Return the [X, Y] coordinate for the center point of the cell that contains the specified text.  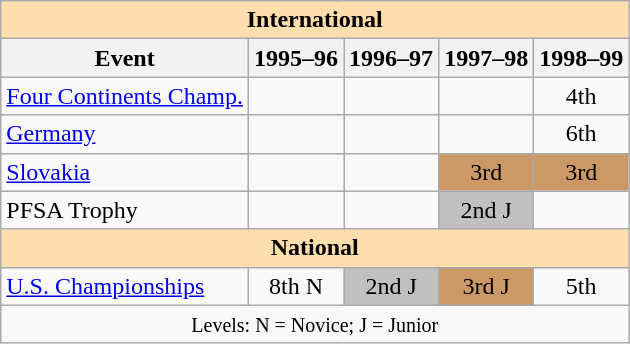
Slovakia [125, 172]
Levels: N = Novice; J = Junior [315, 324]
1997–98 [486, 58]
6th [582, 134]
8th N [296, 286]
1996–97 [392, 58]
1998–99 [582, 58]
International [315, 20]
Event [125, 58]
Germany [125, 134]
National [315, 248]
U.S. Championships [125, 286]
Four Continents Champ. [125, 96]
PFSA Trophy [125, 210]
3rd J [486, 286]
4th [582, 96]
1995–96 [296, 58]
5th [582, 286]
